Return the [X, Y] coordinate for the center point of the cell that contains the specified text.  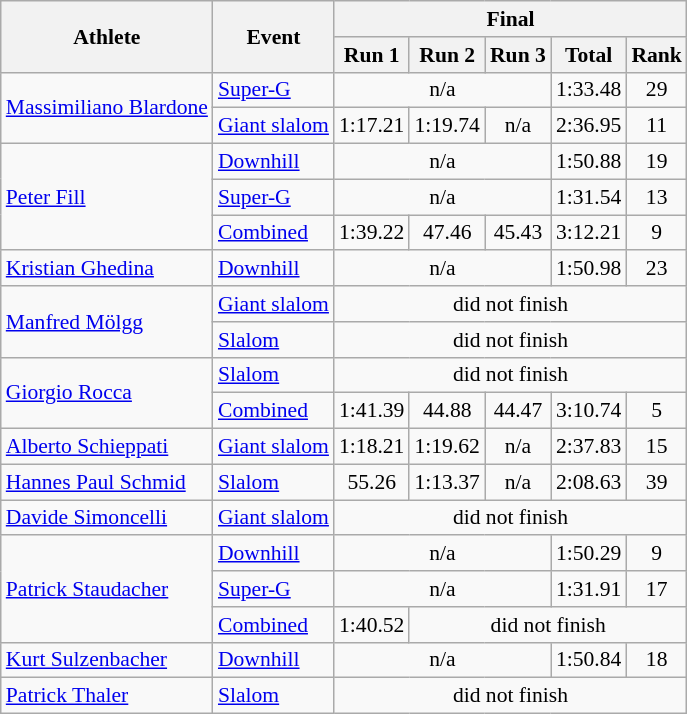
Final [510, 19]
1:31.91 [588, 589]
Kurt Sulzenbacher [107, 660]
18 [656, 660]
Kristian Ghedina [107, 269]
1:33.48 [588, 90]
55.26 [372, 482]
17 [656, 589]
19 [656, 162]
Hannes Paul Schmid [107, 482]
Patrick Staudacher [107, 590]
1:17.21 [372, 126]
Event [274, 36]
Manfred Mölgg [107, 322]
1:50.88 [588, 162]
1:50.98 [588, 269]
1:19.74 [446, 126]
Run 1 [372, 55]
Giorgio Rocca [107, 392]
2:08.63 [588, 482]
39 [656, 482]
Massimiliano Blardone [107, 108]
1:41.39 [372, 411]
45.43 [518, 233]
13 [656, 197]
Alberto Schieppati [107, 447]
Peter Fill [107, 198]
3:10.74 [588, 411]
47.46 [446, 233]
5 [656, 411]
15 [656, 447]
Rank [656, 55]
1:40.52 [372, 625]
1:50.84 [588, 660]
23 [656, 269]
11 [656, 126]
44.47 [518, 411]
2:36.95 [588, 126]
1:50.29 [588, 554]
1:13.37 [446, 482]
1:31.54 [588, 197]
Run 3 [518, 55]
Patrick Thaler [107, 696]
29 [656, 90]
1:39.22 [372, 233]
Athlete [107, 36]
Total [588, 55]
1:18.21 [372, 447]
2:37.83 [588, 447]
Davide Simoncelli [107, 518]
44.88 [446, 411]
3:12.21 [588, 233]
Run 2 [446, 55]
1:19.62 [446, 447]
